Return (X, Y) of the center of cell containing provided text 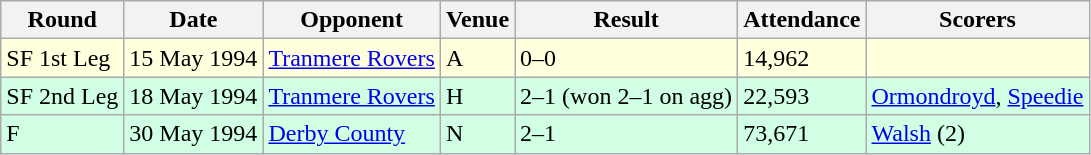
30 May 1994 (194, 134)
Venue (477, 20)
A (477, 58)
N (477, 134)
Walsh (2) (978, 134)
SF 1st Leg (62, 58)
2–1 (626, 134)
Derby County (352, 134)
Attendance (802, 20)
22,593 (802, 96)
73,671 (802, 134)
Result (626, 20)
18 May 1994 (194, 96)
2–1 (won 2–1 on agg) (626, 96)
15 May 1994 (194, 58)
Scorers (978, 20)
0–0 (626, 58)
F (62, 134)
14,962 (802, 58)
SF 2nd Leg (62, 96)
Round (62, 20)
H (477, 96)
Ormondroyd, Speedie (978, 96)
Opponent (352, 20)
Date (194, 20)
